For the text-containing cell, return its midpoint in [X, Y] coordinate format. 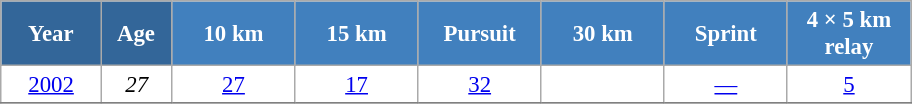
Year [52, 34]
10 km [234, 34]
17 [356, 85]
2002 [52, 85]
15 km [356, 34]
Age [136, 34]
Pursuit [480, 34]
5 [848, 85]
Sprint [726, 34]
— [726, 85]
4 × 5 km relay [848, 34]
30 km [602, 34]
32 [480, 85]
